From the cell containing the given text, extract its center point as (x, y) coordinate. 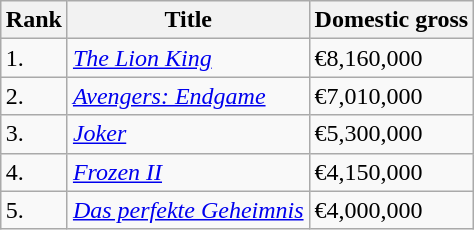
3. (34, 134)
Frozen II (188, 172)
2. (34, 96)
Joker (188, 134)
Domestic gross (392, 20)
4. (34, 172)
€8,160,000 (392, 58)
Avengers: Endgame (188, 96)
Title (188, 20)
€4,150,000 (392, 172)
5. (34, 210)
1. (34, 58)
€4,000,000 (392, 210)
Rank (34, 20)
€5,300,000 (392, 134)
The Lion King (188, 58)
Das perfekte Geheimnis (188, 210)
€7,010,000 (392, 96)
